Locate the cell with the specified text and output its [X, Y] center coordinate. 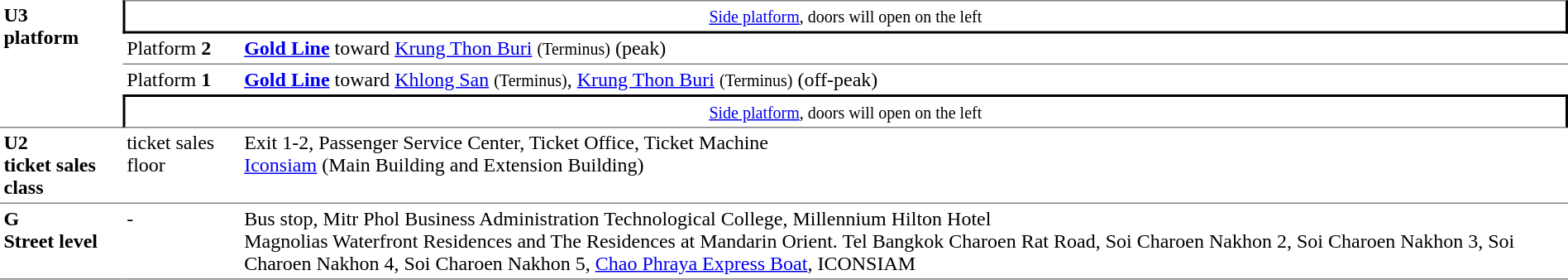
U2ticket sales class [61, 166]
U3platform [61, 64]
- [182, 242]
GStreet level [61, 242]
ticket sales floor [182, 166]
Platform 2 [182, 49]
Gold Line toward Krung Thon Buri (Terminus) (peak) [905, 49]
Gold Line toward Khlong San (Terminus), Krung Thon Buri (Terminus) (off-peak) [905, 80]
Exit 1-2, Passenger Service Center, Ticket Office, Ticket MachineIconsiam (Main Building and Extension Building) [905, 166]
Platform 1 [182, 80]
